For the text-containing cell, return its midpoint in [x, y] coordinate format. 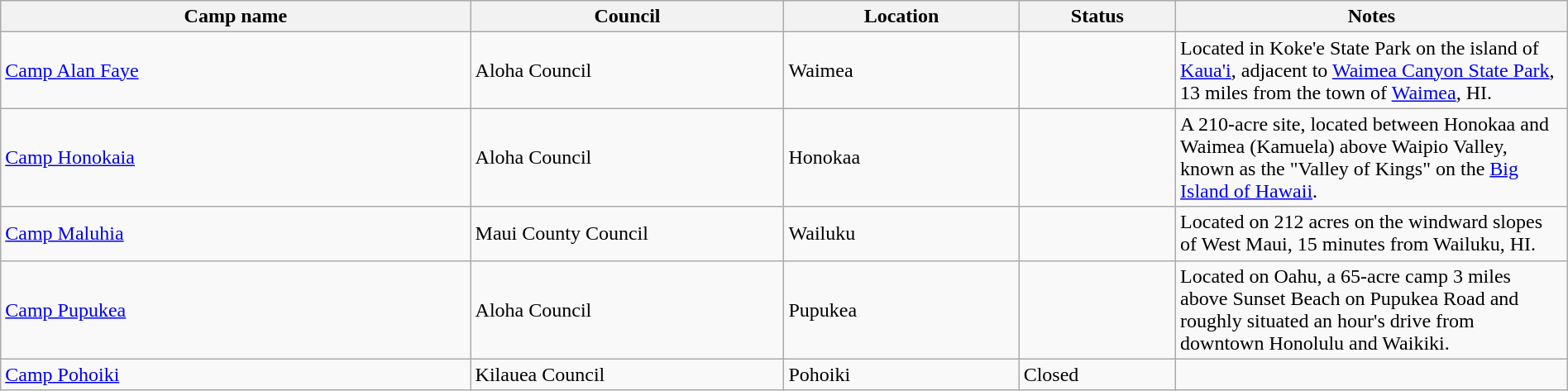
Kilauea Council [627, 374]
Camp Alan Faye [236, 70]
Camp Maluhia [236, 233]
Camp name [236, 17]
Pohoiki [901, 374]
Maui County Council [627, 233]
Located in Koke'e State Park on the island of Kaua'i, adjacent to Waimea Canyon State Park, 13 miles from the town of Waimea, HI. [1372, 70]
Honokaa [901, 157]
Wailuku [901, 233]
Notes [1372, 17]
Closed [1097, 374]
Location [901, 17]
Located on 212 acres on the windward slopes of West Maui, 15 minutes from Wailuku, HI. [1372, 233]
Camp Pohoiki [236, 374]
Located on Oahu, a 65-acre camp 3 miles above Sunset Beach on Pupukea Road and roughly situated an hour's drive from downtown Honolulu and Waikiki. [1372, 309]
A 210-acre site, located between Honokaa and Waimea (Kamuela) above Waipio Valley, known as the "Valley of Kings" on the Big Island of Hawaii. [1372, 157]
Council [627, 17]
Pupukea [901, 309]
Waimea [901, 70]
Camp Pupukea [236, 309]
Status [1097, 17]
Camp Honokaia [236, 157]
